For the text-containing cell, return its midpoint in [X, Y] coordinate format. 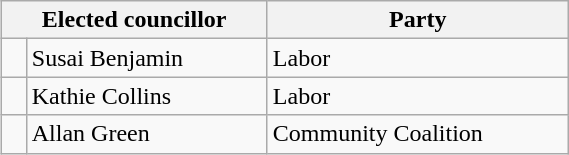
Susai Benjamin [146, 58]
Kathie Collins [146, 96]
Party [418, 20]
Community Coalition [418, 134]
Allan Green [146, 134]
Elected councillor [134, 20]
